Identify which cell holds the provided text, then report its [x, y] central coordinate. 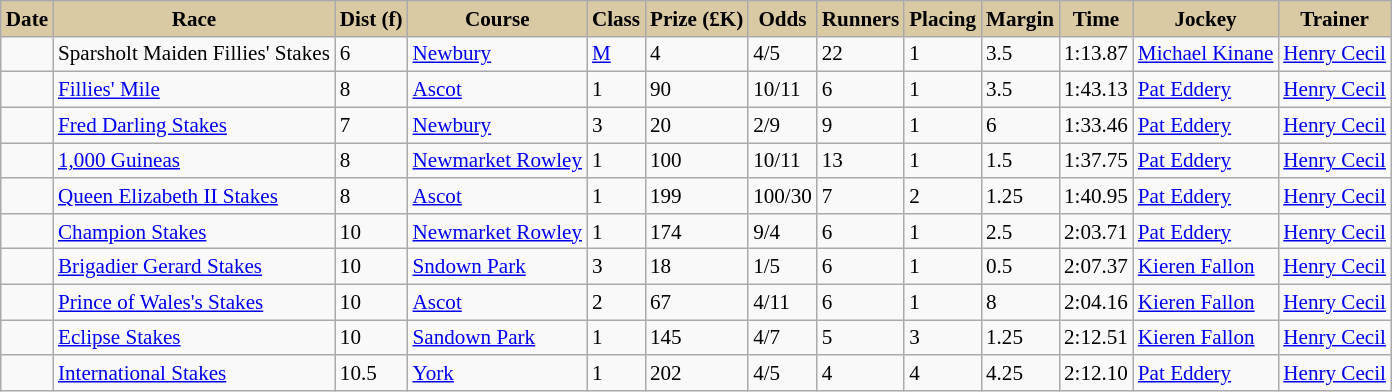
Michael Kinane [1206, 54]
2:07.37 [1096, 266]
Prize (£K) [696, 18]
Sparsholt Maiden Fillies' Stakes [194, 54]
Queen Elizabeth II Stakes [194, 196]
Sndown Park [498, 266]
2:03.71 [1096, 230]
2/9 [782, 124]
Class [616, 18]
1:33.46 [1096, 124]
9/4 [782, 230]
100/30 [782, 196]
Margin [1020, 18]
1:37.75 [1096, 160]
199 [696, 196]
Trainer [1334, 18]
Runners [860, 18]
1/5 [782, 266]
2:04.16 [1096, 302]
18 [696, 266]
Dist (f) [372, 18]
1.5 [1020, 160]
174 [696, 230]
145 [696, 338]
20 [696, 124]
Prince of Wales's Stakes [194, 302]
2.5 [1020, 230]
International Stakes [194, 372]
Date [27, 18]
2:12.51 [1096, 338]
5 [860, 338]
1:43.13 [1096, 90]
Time [1096, 18]
22 [860, 54]
1:40.95 [1096, 196]
Placing [942, 18]
M [616, 54]
Race [194, 18]
67 [696, 302]
10.5 [372, 372]
4.25 [1020, 372]
90 [696, 90]
1:13.87 [1096, 54]
Sandown Park [498, 338]
1,000 Guineas [194, 160]
Fred Darling Stakes [194, 124]
Jockey [1206, 18]
4/11 [782, 302]
9 [860, 124]
2:12.10 [1096, 372]
Champion Stakes [194, 230]
Brigadier Gerard Stakes [194, 266]
Eclipse Stakes [194, 338]
York [498, 372]
Course [498, 18]
202 [696, 372]
Fillies' Mile [194, 90]
Odds [782, 18]
100 [696, 160]
0.5 [1020, 266]
4/7 [782, 338]
13 [860, 160]
